Scan for the cell matching the given text and deliver its (x, y) coordinate at center. 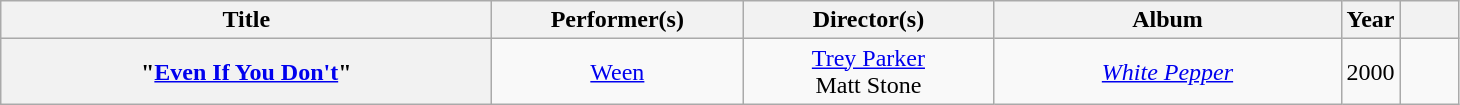
Trey ParkerMatt Stone (868, 72)
Performer(s) (618, 20)
Year (1370, 20)
Album (1168, 20)
Title (246, 20)
Director(s) (868, 20)
White Pepper (1168, 72)
2000 (1370, 72)
"Even If You Don't" (246, 72)
Ween (618, 72)
